Extract the [x, y] coordinate from the center of the cell holding the provided text.  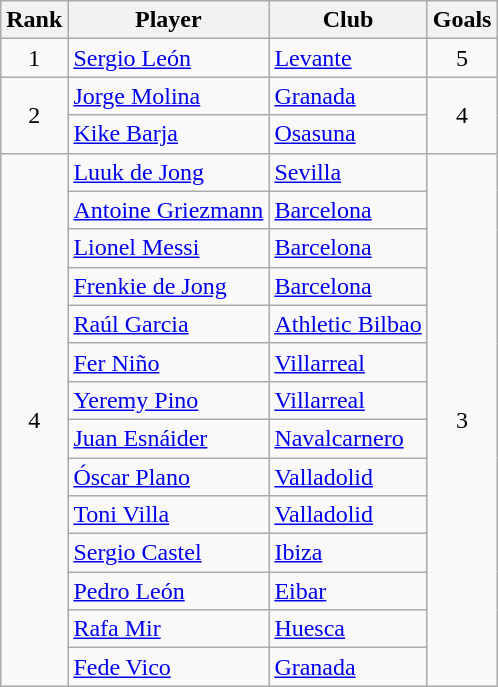
2 [34, 115]
Sergio Castel [168, 553]
Frenkie de Jong [168, 286]
Sergio León [168, 58]
Pedro León [168, 591]
Óscar Plano [168, 477]
Yeremy Pino [168, 400]
Ibiza [348, 553]
Fede Vico [168, 667]
Jorge Molina [168, 96]
Navalcarnero [348, 438]
Lionel Messi [168, 248]
Luuk de Jong [168, 172]
Rafa Mir [168, 629]
Huesca [348, 629]
Antoine Griezmann [168, 210]
Juan Esnáider [168, 438]
Club [348, 20]
Fer Niño [168, 362]
Osasuna [348, 134]
5 [462, 58]
Eibar [348, 591]
Goals [462, 20]
Sevilla [348, 172]
Levante [348, 58]
Raúl Garcia [168, 324]
Rank [34, 20]
Toni Villa [168, 515]
Athletic Bilbao [348, 324]
Player [168, 20]
3 [462, 420]
1 [34, 58]
Kike Barja [168, 134]
